Determine the [x, y] coordinate at the center of the cell enclosing the given text.  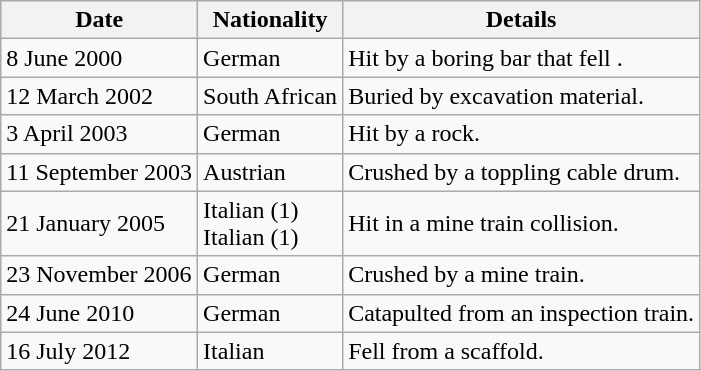
Austrian [270, 172]
Italian (1)Italian (1) [270, 224]
3 April 2003 [100, 134]
23 November 2006 [100, 275]
16 July 2012 [100, 351]
21 January 2005 [100, 224]
Catapulted from an inspection train. [522, 313]
Hit in a mine train collision. [522, 224]
12 March 2002 [100, 96]
Date [100, 20]
24 June 2010 [100, 313]
Italian [270, 351]
Nationality [270, 20]
Buried by excavation material. [522, 96]
Fell from a scaffold. [522, 351]
Hit by a rock. [522, 134]
8 June 2000 [100, 58]
Details [522, 20]
Crushed by a mine train. [522, 275]
South African [270, 96]
Hit by a boring bar that fell . [522, 58]
Crushed by a toppling cable drum. [522, 172]
11 September 2003 [100, 172]
